From the cell containing the given text, extract its center point as [x, y] coordinate. 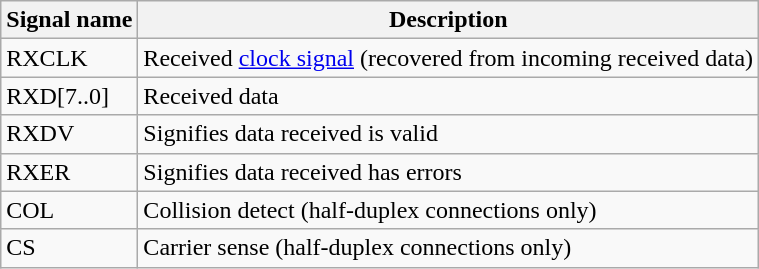
RXER [70, 172]
Collision detect (half-duplex connections only) [448, 210]
Description [448, 20]
Carrier sense (half-duplex connections only) [448, 248]
Received clock signal (recovered from incoming received data) [448, 58]
Received data [448, 96]
Signifies data received has errors [448, 172]
Signifies data received is valid [448, 134]
CS [70, 248]
RXDV [70, 134]
RXD[7..0] [70, 96]
RXCLK [70, 58]
Signal name [70, 20]
COL [70, 210]
